Return the (X, Y) coordinate for the center point of the cell that contains the specified text.  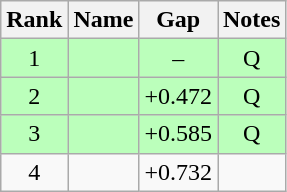
3 (34, 134)
1 (34, 58)
+0.585 (178, 134)
2 (34, 96)
Notes (252, 20)
Gap (178, 20)
Name (104, 20)
4 (34, 172)
Rank (34, 20)
+0.472 (178, 96)
– (178, 58)
+0.732 (178, 172)
